Return the (x, y) coordinate for the center point of the cell that contains the specified text.  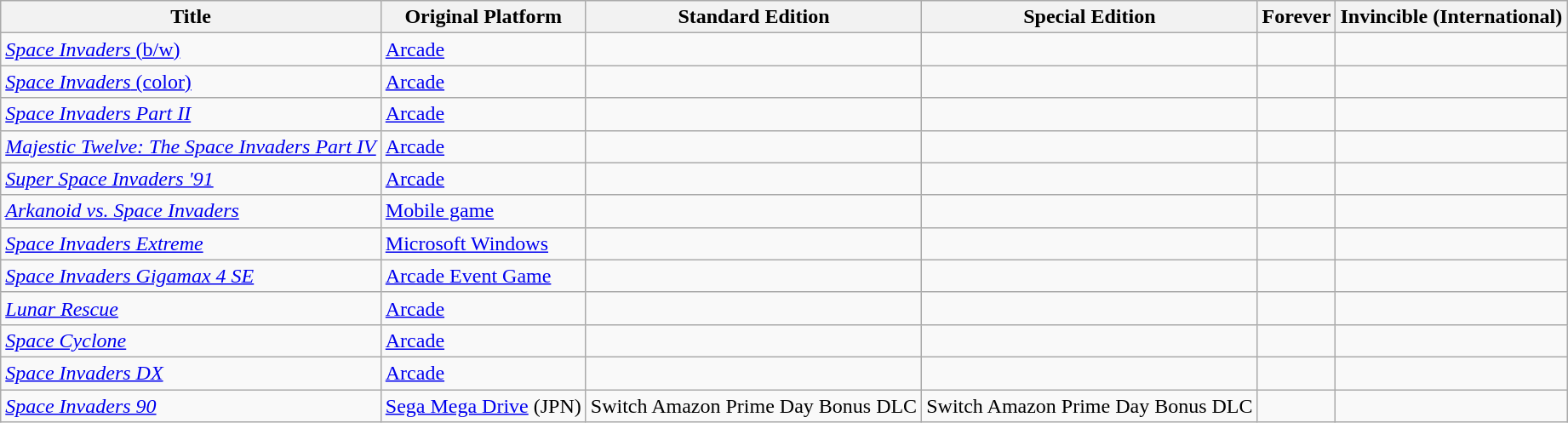
Space Cyclone (191, 340)
Sega Mega Drive (JPN) (484, 406)
Lunar Rescue (191, 308)
Space Invaders (b/w) (191, 49)
Original Platform (484, 17)
Super Space Invaders '91 (191, 179)
Space Invaders (color) (191, 82)
Microsoft Windows (484, 243)
Title (191, 17)
Majestic Twelve: The Space Invaders Part IV (191, 146)
Standard Edition (753, 17)
Space Invaders Part II (191, 114)
Arcade Event Game (484, 276)
Space Invaders Extreme (191, 243)
Mobile game (484, 211)
Forever (1296, 17)
Space Invaders 90 (191, 406)
Special Edition (1090, 17)
Invincible (International) (1451, 17)
Space Invaders DX (191, 373)
Space Invaders Gigamax 4 SE (191, 276)
Arkanoid vs. Space Invaders (191, 211)
